Detect which cell encompasses the target text, then output its (X, Y) center coordinate. 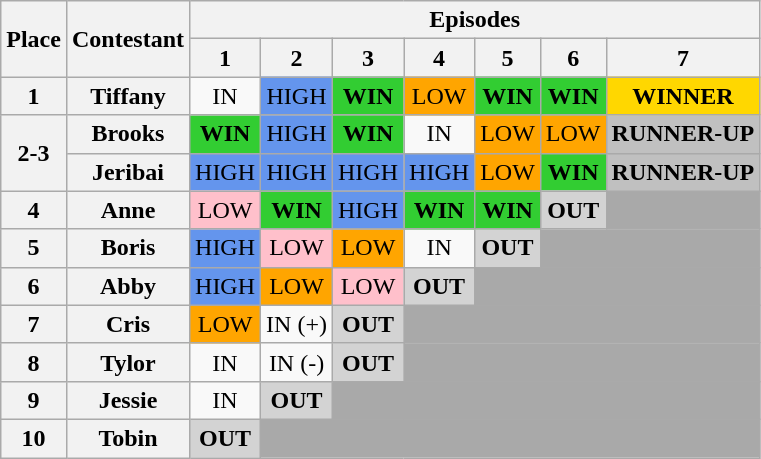
Brooks (128, 134)
2 (297, 58)
8 (34, 362)
Boris (128, 248)
2-3 (34, 153)
Episodes (475, 20)
WINNER (683, 96)
9 (34, 400)
Tylor (128, 362)
3 (368, 58)
10 (34, 438)
IN (+) (297, 324)
Tiffany (128, 96)
Jeribai (128, 172)
Contestant (128, 39)
Cris (128, 324)
IN (-) (297, 362)
Place (34, 39)
Anne (128, 210)
Jessie (128, 400)
Tobin (128, 438)
Abby (128, 286)
